Locate the cell with the specified text and output its [X, Y] center coordinate. 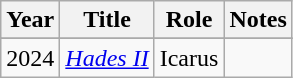
Title [107, 20]
Notes [258, 20]
Year [30, 20]
2024 [30, 58]
Role [189, 20]
Icarus [189, 58]
Hades II [107, 58]
